Locate the cell with the specified text and output its [X, Y] center coordinate. 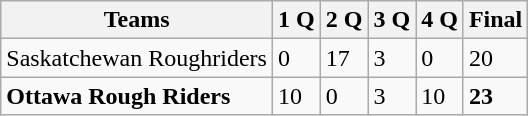
Teams [137, 20]
1 Q [296, 20]
20 [495, 58]
Ottawa Rough Riders [137, 96]
17 [344, 58]
Final [495, 20]
Saskatchewan Roughriders [137, 58]
23 [495, 96]
2 Q [344, 20]
4 Q [440, 20]
3 Q [392, 20]
